Find where the given text appears and provide that cell's center as (X, Y) coordinate. 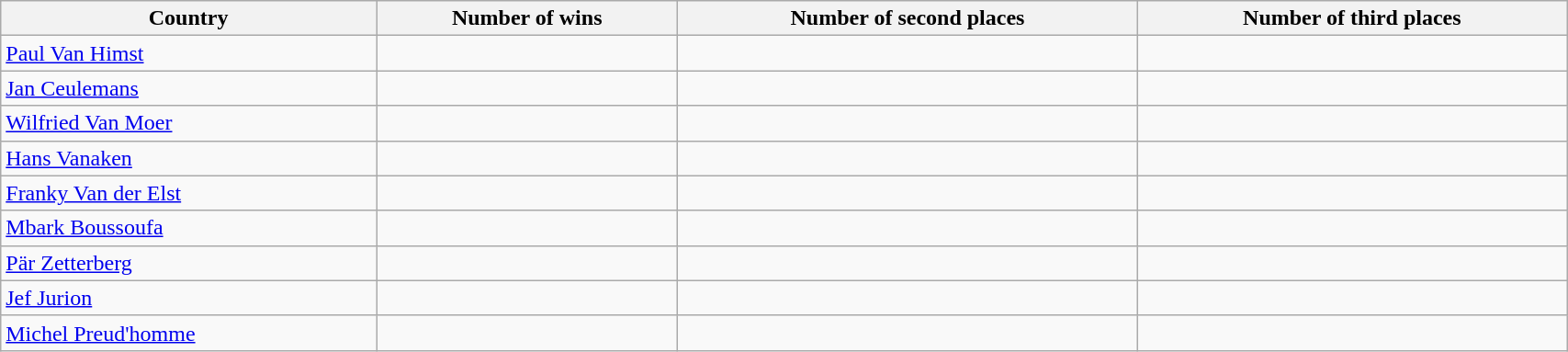
Hans Vanaken (189, 158)
Franky Van der Elst (189, 193)
Jan Ceulemans (189, 88)
Mbark Boussoufa (189, 228)
Jef Jurion (189, 298)
Number of second places (908, 18)
Number of third places (1352, 18)
Number of wins (527, 18)
Country (189, 18)
Michel Preud'homme (189, 333)
Wilfried Van Moer (189, 123)
Pär Zetterberg (189, 263)
Paul Van Himst (189, 53)
